Locate the cell with the specified text and output its (X, Y) center coordinate. 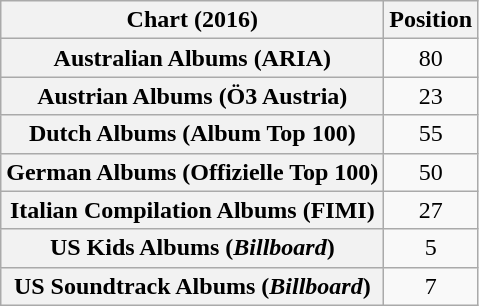
Position (431, 20)
27 (431, 210)
50 (431, 172)
Austrian Albums (Ö3 Austria) (192, 96)
23 (431, 96)
German Albums (Offizielle Top 100) (192, 172)
Dutch Albums (Album Top 100) (192, 134)
US Kids Albums (Billboard) (192, 248)
80 (431, 58)
55 (431, 134)
US Soundtrack Albums (Billboard) (192, 286)
7 (431, 286)
Australian Albums (ARIA) (192, 58)
Italian Compilation Albums (FIMI) (192, 210)
Chart (2016) (192, 20)
5 (431, 248)
